From the cell containing the given text, extract its center point as (X, Y) coordinate. 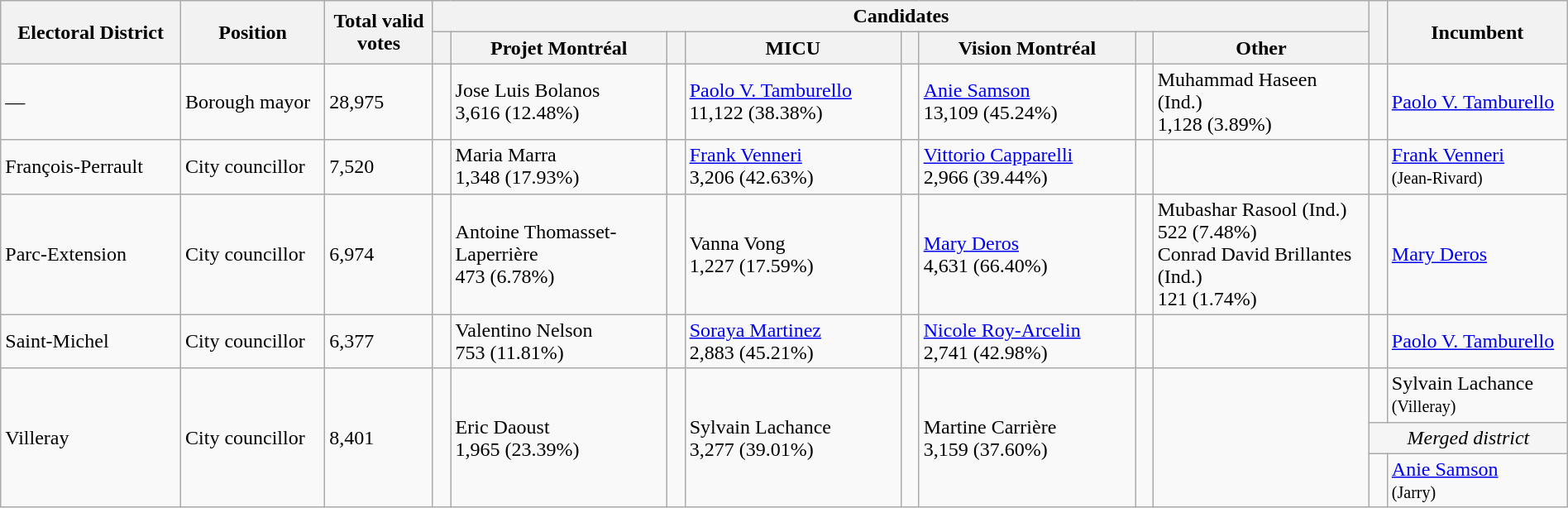
Anie Samson(Jarry) (1477, 480)
Sylvain Lachance(Villeray) (1477, 395)
7,520 (379, 167)
Valentino Nelson753 (11.81%) (559, 341)
MICU (792, 48)
Merged district (1469, 438)
8,401 (379, 438)
Candidates (901, 17)
Muhammad Haseen (Ind.)1,128 (3.89%) (1260, 102)
Borough mayor (253, 102)
28,975 (379, 102)
Vittorio Capparelli2,966 (39.44%) (1027, 167)
Paolo V. Tamburello11,122 (38.38%) (792, 102)
Vanna Vong1,227 (17.59%) (792, 254)
Mary Deros (1477, 254)
Martine Carrière3,159 (37.60%) (1027, 438)
Parc-Extension (91, 254)
Mubashar Rasool (Ind.)522 (7.48%)Conrad David Brillantes (Ind.)121 (1.74%) (1260, 254)
Frank Venneri(Jean-Rivard) (1477, 167)
Antoine Thomasset-Laperrière473 (6.78%) (559, 254)
— (91, 102)
Anie Samson13,109 (45.24%) (1027, 102)
Projet Montréal (559, 48)
Electoral District (91, 32)
Position (253, 32)
Frank Venneri3,206 (42.63%) (792, 167)
Nicole Roy-Arcelin2,741 (42.98%) (1027, 341)
Maria Marra1,348 (17.93%) (559, 167)
Jose Luis Bolanos3,616 (12.48%) (559, 102)
Sylvain Lachance3,277 (39.01%) (792, 438)
6,974 (379, 254)
Saint-Michel (91, 341)
Soraya Martinez2,883 (45.21%) (792, 341)
Other (1260, 48)
Mary Deros4,631 (66.40%) (1027, 254)
François-Perrault (91, 167)
Incumbent (1477, 32)
Total valid votes (379, 32)
Vision Montréal (1027, 48)
Eric Daoust1,965 (23.39%) (559, 438)
6,377 (379, 341)
Villeray (91, 438)
